Identify which cell holds the provided text, then report its [X, Y] central coordinate. 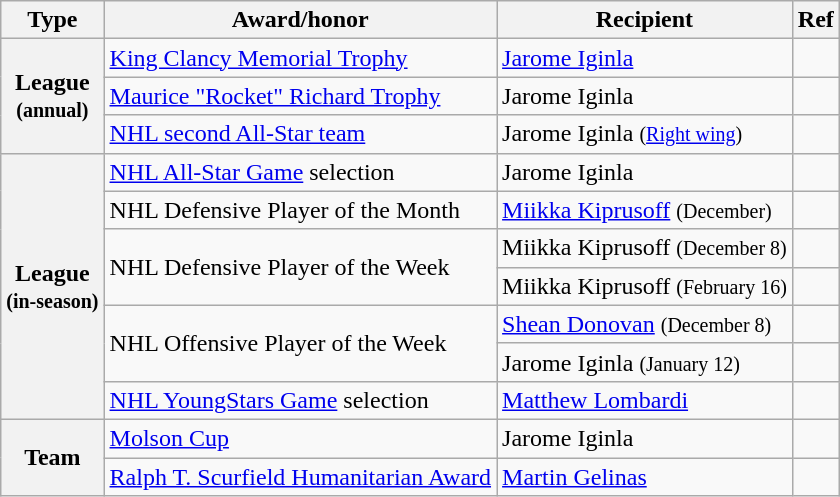
Shean Donovan (December 8) [645, 324]
NHL Offensive Player of the Week [300, 343]
Award/honor [300, 20]
Ralph T. Scurfield Humanitarian Award [300, 477]
Recipient [645, 20]
Miikka Kiprusoff (December 8) [645, 248]
NHL Defensive Player of the Month [300, 210]
Team [52, 457]
Ref [816, 20]
Jarome Iginla (Right wing) [645, 134]
Maurice "Rocket" Richard Trophy [300, 96]
Matthew Lombardi [645, 400]
NHL second All-Star team [300, 134]
Miikka Kiprusoff (December) [645, 210]
Molson Cup [300, 438]
King Clancy Memorial Trophy [300, 58]
NHL All-Star Game selection [300, 172]
Jarome Iginla (January 12) [645, 362]
NHL Defensive Player of the Week [300, 267]
League(in-season) [52, 286]
League(annual) [52, 96]
Miikka Kiprusoff (February 16) [645, 286]
NHL YoungStars Game selection [300, 400]
Type [52, 20]
Martin Gelinas [645, 477]
